Provide the (X, Y) coordinate of the cell's center where the given text is located.  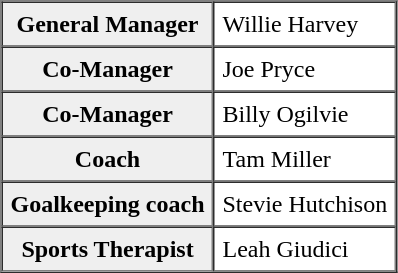
Willie Harvey (306, 24)
General Manager (108, 24)
Leah Giudici (306, 248)
Joe Pryce (306, 68)
Sports Therapist (108, 248)
Stevie Hutchison (306, 204)
Goalkeeping coach (108, 204)
Coach (108, 158)
Billy Ogilvie (306, 114)
Tam Miller (306, 158)
